Identify which cell holds the provided text, then report its [X, Y] central coordinate. 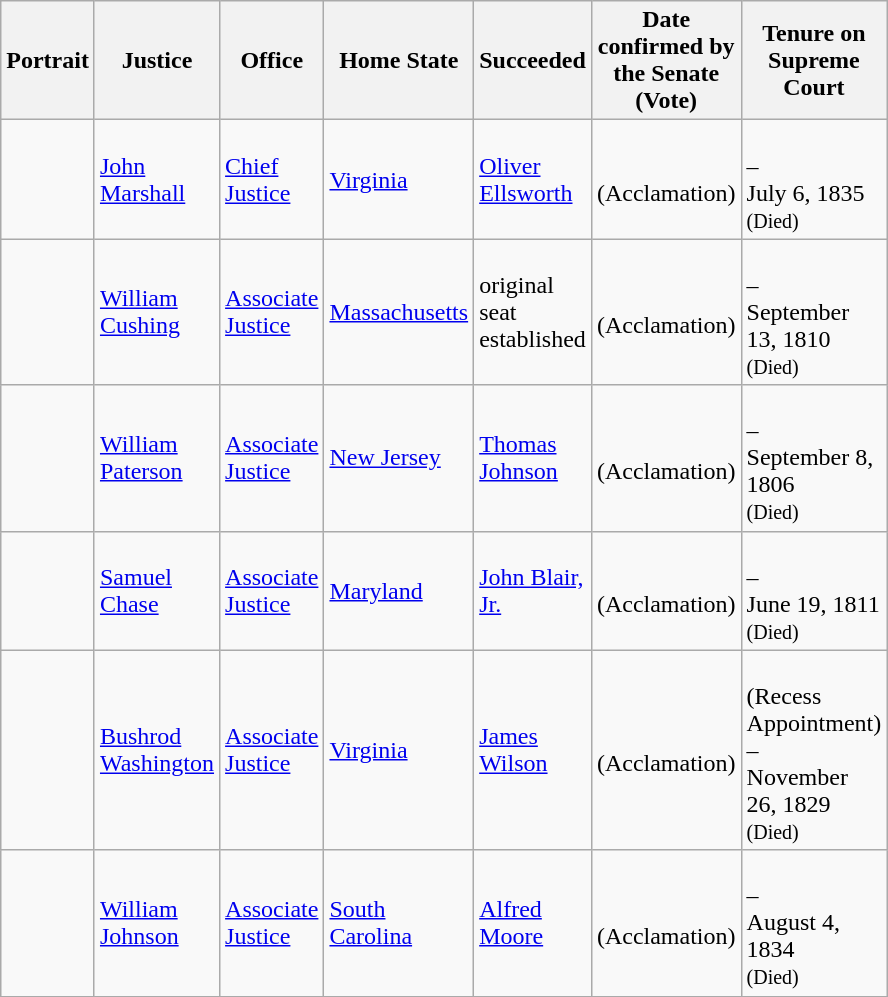
William Paterson [156, 458]
Justice [156, 60]
Date confirmed by the Senate(Vote) [666, 60]
Oliver Ellsworth [533, 180]
William Johnson [156, 923]
original seat established [533, 312]
New Jersey [399, 458]
Tenure on Supreme Court [814, 60]
John Blair, Jr. [533, 590]
–July 6, 1835(Died) [814, 180]
James Wilson [533, 750]
William Cushing [156, 312]
–June 19, 1811(Died) [814, 590]
Samuel Chase [156, 590]
Portrait [48, 60]
Home State [399, 60]
–September 13, 1810(Died) [814, 312]
Chief Justice [272, 180]
South Carolina [399, 923]
Succeeded [533, 60]
Alfred Moore [533, 923]
Maryland [399, 590]
Office [272, 60]
John Marshall [156, 180]
Thomas Johnson [533, 458]
Massachusetts [399, 312]
(Recess Appointment)–November 26, 1829(Died) [814, 750]
–August 4, 1834(Died) [814, 923]
–September 8, 1806(Died) [814, 458]
Bushrod Washington [156, 750]
